Pinpoint the cell where the given text exists, returning its [X, Y] midpoint coordinate. 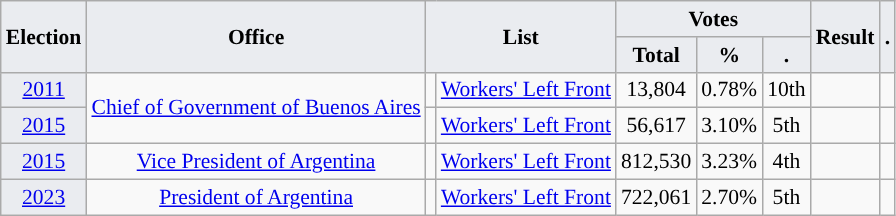
List [521, 36]
2011 [44, 90]
2023 [44, 197]
812,530 [656, 162]
3.10% [729, 126]
722,061 [656, 197]
Total [656, 55]
56,617 [656, 126]
10th [786, 90]
Chief of Government of Buenos Aires [256, 108]
Votes [714, 19]
Vice President of Argentina [256, 162]
4th [786, 162]
2.70% [729, 197]
President of Argentina [256, 197]
% [729, 55]
Election [44, 36]
Office [256, 36]
13,804 [656, 90]
3.23% [729, 162]
0.78% [729, 90]
Result [846, 36]
